Return [x, y] of the center of cell containing provided text 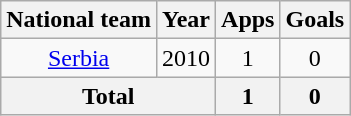
2010 [186, 58]
Total [108, 96]
Apps [248, 20]
Serbia [79, 58]
National team [79, 20]
Year [186, 20]
Goals [315, 20]
